Identify which cell holds the provided text, then report its [x, y] central coordinate. 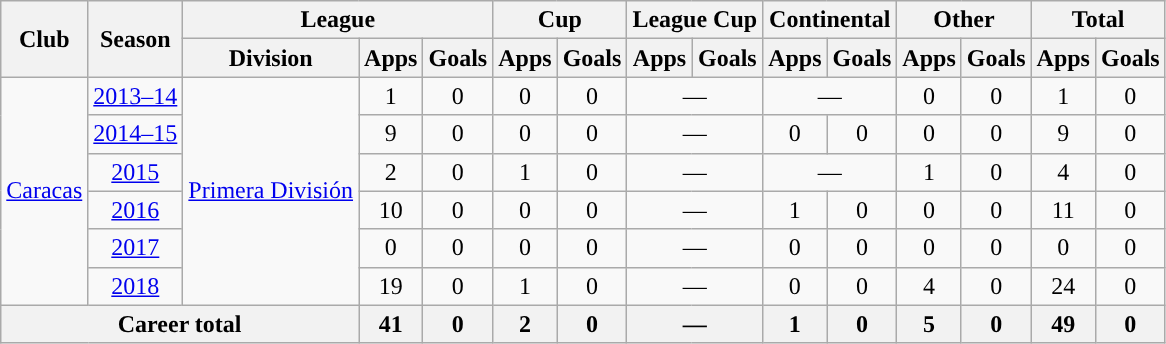
League [338, 20]
2014–15 [136, 134]
2013–14 [136, 96]
5 [929, 324]
19 [391, 286]
11 [1063, 210]
Club [44, 39]
Caracas [44, 191]
Other [964, 20]
2015 [136, 172]
Division [271, 58]
League Cup [695, 20]
2017 [136, 248]
Primera División [271, 191]
Cup [560, 20]
24 [1063, 286]
2016 [136, 210]
2018 [136, 286]
41 [391, 324]
49 [1063, 324]
10 [391, 210]
Season [136, 39]
Total [1098, 20]
Career total [180, 324]
Continental [830, 20]
